Locate the cell with the specified text and output its (x, y) center coordinate. 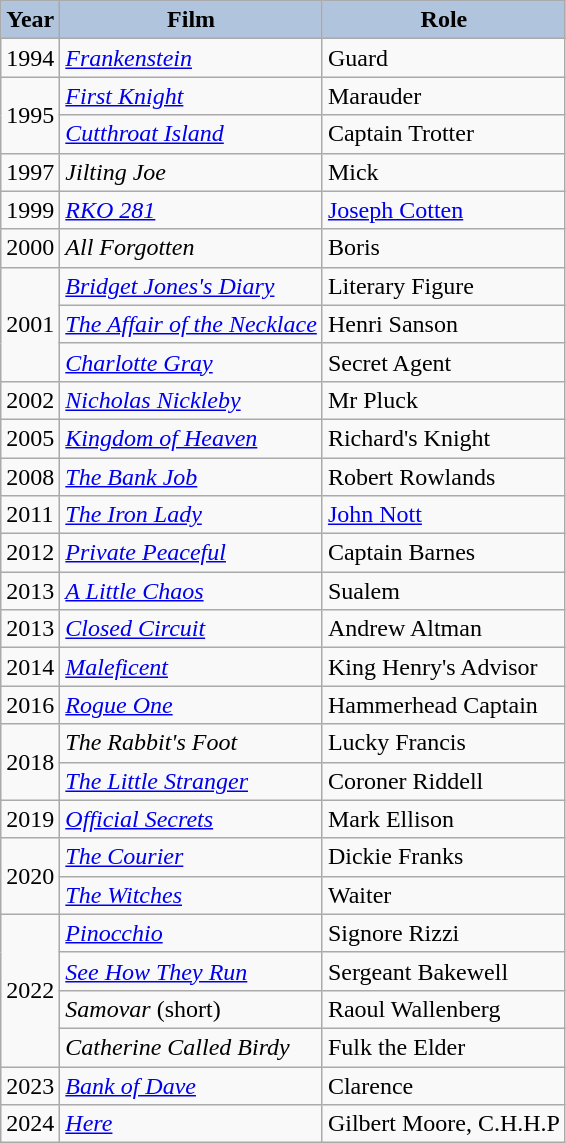
Role (444, 20)
The Witches (192, 895)
Cutthroat Island (192, 134)
The Bank Job (192, 477)
Gilbert Moore, C.H.H.P (444, 1124)
2022 (30, 990)
The Affair of the Necklace (192, 324)
Literary Figure (444, 286)
Frankenstein (192, 58)
2001 (30, 324)
2016 (30, 705)
Maleficent (192, 667)
Year (30, 20)
Nicholas Nickleby (192, 400)
1997 (30, 172)
2012 (30, 553)
Captain Barnes (444, 553)
Signore Rizzi (444, 933)
Henri Sanson (444, 324)
Charlotte Gray (192, 362)
Marauder (444, 96)
Rogue One (192, 705)
Official Secrets (192, 819)
Clarence (444, 1085)
2023 (30, 1085)
2019 (30, 819)
Hammerhead Captain (444, 705)
2018 (30, 762)
1995 (30, 115)
Film (192, 20)
Boris (444, 248)
2024 (30, 1124)
Robert Rowlands (444, 477)
The Courier (192, 857)
2008 (30, 477)
Lucky Francis (444, 743)
2005 (30, 438)
RKO 281 (192, 210)
Private Peaceful (192, 553)
2002 (30, 400)
King Henry's Advisor (444, 667)
Waiter (444, 895)
Fulk the Elder (444, 1047)
Secret Agent (444, 362)
Mark Ellison (444, 819)
Captain Trotter (444, 134)
2011 (30, 515)
Closed Circuit (192, 629)
Sergeant Bakewell (444, 971)
See How They Run (192, 971)
Andrew Altman (444, 629)
Raoul Wallenberg (444, 1009)
Pinocchio (192, 933)
John Nott (444, 515)
First Knight (192, 96)
Bridget Jones's Diary (192, 286)
Dickie Franks (444, 857)
1999 (30, 210)
Jilting Joe (192, 172)
Mr Pluck (444, 400)
Coroner Riddell (444, 781)
The Little Stranger (192, 781)
2020 (30, 876)
Bank of Dave (192, 1085)
Joseph Cotten (444, 210)
Sualem (444, 591)
Guard (444, 58)
Here (192, 1124)
2014 (30, 667)
The Rabbit's Foot (192, 743)
Mick (444, 172)
Kingdom of Heaven (192, 438)
A Little Chaos (192, 591)
1994 (30, 58)
2000 (30, 248)
Catherine Called Birdy (192, 1047)
All Forgotten (192, 248)
Richard's Knight (444, 438)
The Iron Lady (192, 515)
Samovar (short) (192, 1009)
